Extract the [X, Y] coordinate from the center of the cell holding the provided text.  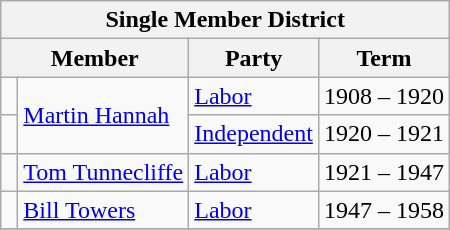
Bill Towers [104, 210]
1920 – 1921 [384, 134]
Party [254, 58]
Martin Hannah [104, 115]
1947 – 1958 [384, 210]
Term [384, 58]
Tom Tunnecliffe [104, 172]
Member [95, 58]
1908 – 1920 [384, 96]
Single Member District [226, 20]
Independent [254, 134]
1921 – 1947 [384, 172]
